Return the [X, Y] coordinate for the center point of the cell that contains the specified text.  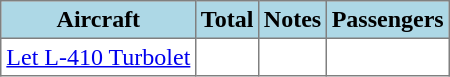
Total [228, 20]
Aircraft [98, 20]
Passengers [387, 20]
Let L-410 Turbolet [98, 57]
Notes [293, 20]
